For the text-containing cell, return its midpoint in (x, y) coordinate format. 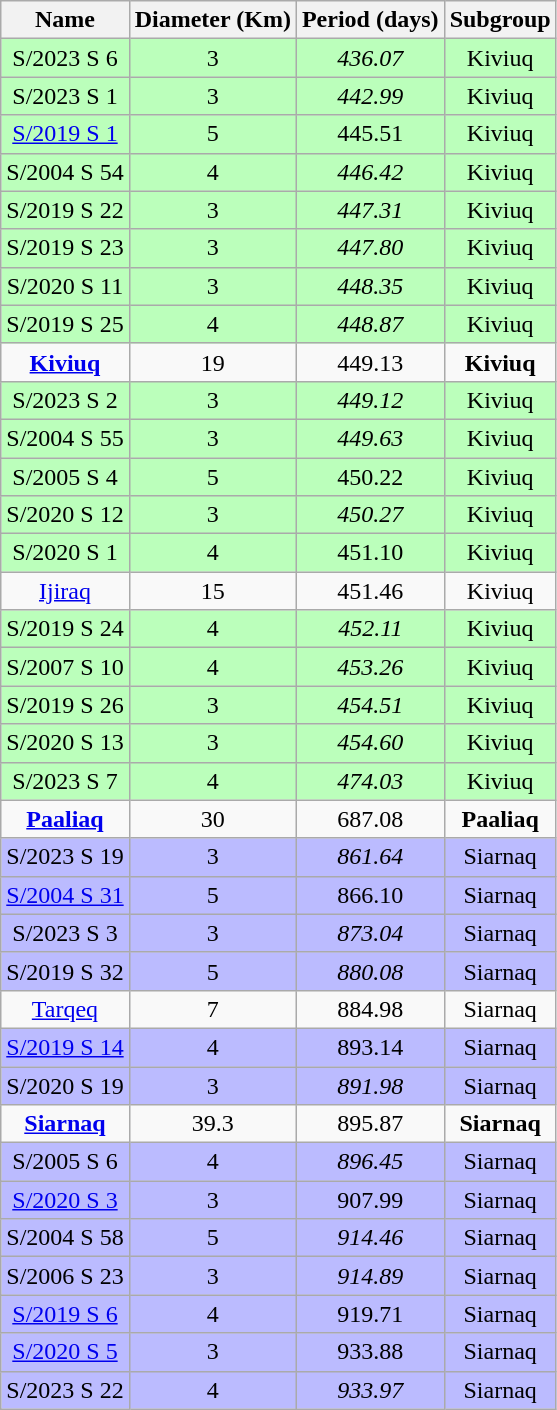
S/2023 S 22 (65, 1390)
S/2019 S 25 (65, 324)
S/2020 S 11 (65, 286)
S/2023 S 19 (65, 857)
S/2019 S 24 (65, 629)
914.89 (370, 1276)
451.46 (370, 591)
S/2020 S 13 (65, 743)
449.12 (370, 400)
S/2004 S 55 (65, 438)
S/2019 S 14 (65, 1047)
452.11 (370, 629)
447.31 (370, 210)
Ijiraq (65, 591)
453.26 (370, 667)
S/2020 S 12 (65, 515)
S/2019 S 1 (65, 134)
S/2023 S 1 (65, 96)
448.87 (370, 324)
S/2019 S 23 (65, 248)
S/2006 S 23 (65, 1276)
30 (212, 819)
933.88 (370, 1352)
447.80 (370, 248)
450.27 (370, 515)
442.99 (370, 96)
S/2023 S 3 (65, 933)
933.97 (370, 1390)
Subgroup (500, 20)
Name (65, 20)
454.60 (370, 743)
436.07 (370, 58)
687.08 (370, 819)
880.08 (370, 971)
891.98 (370, 1085)
S/2023 S 2 (65, 400)
19 (212, 362)
Tarqeq (65, 1009)
S/2019 S 26 (65, 705)
873.04 (370, 933)
S/2023 S 7 (65, 781)
S/2005 S 4 (65, 477)
S/2019 S 32 (65, 971)
Diameter (Km) (212, 20)
S/2005 S 6 (65, 1162)
861.64 (370, 857)
S/2004 S 31 (65, 895)
S/2020 S 3 (65, 1200)
474.03 (370, 781)
895.87 (370, 1124)
866.10 (370, 895)
S/2020 S 5 (65, 1352)
S/2019 S 22 (65, 210)
449.13 (370, 362)
39.3 (212, 1124)
7 (212, 1009)
S/2020 S 1 (65, 553)
884.98 (370, 1009)
896.45 (370, 1162)
S/2007 S 10 (65, 667)
Period (days) (370, 20)
15 (212, 591)
445.51 (370, 134)
S/2004 S 58 (65, 1238)
S/2019 S 6 (65, 1314)
914.46 (370, 1238)
448.35 (370, 286)
451.10 (370, 553)
449.63 (370, 438)
S/2020 S 19 (65, 1085)
919.71 (370, 1314)
446.42 (370, 172)
907.99 (370, 1200)
S/2004 S 54 (65, 172)
893.14 (370, 1047)
450.22 (370, 477)
454.51 (370, 705)
S/2023 S 6 (65, 58)
